Pinpoint the cell where the given text exists, returning its (x, y) midpoint coordinate. 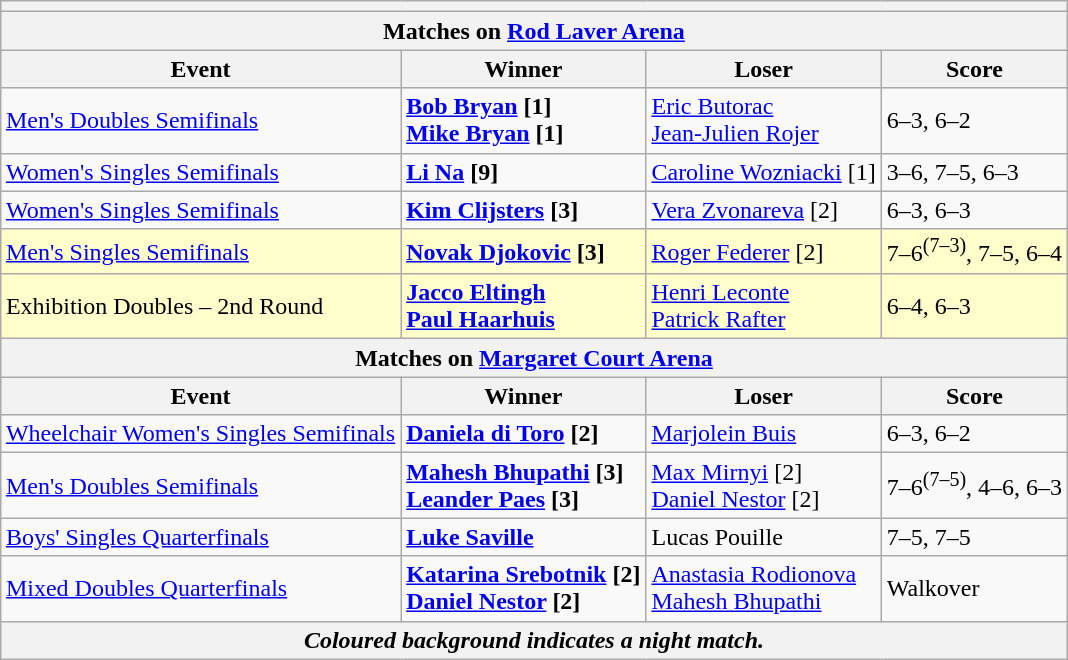
Matches on Margaret Court Arena (534, 358)
Boys' Singles Quarterfinals (200, 537)
Eric Butorac Jean-Julien Rojer (764, 120)
Bob Bryan [1] Mike Bryan [1] (524, 120)
Novak Djokovic [3] (524, 252)
Wheelchair Women's Singles Semifinals (200, 434)
Li Na [9] (524, 172)
Jacco Eltingh Paul Haarhuis (524, 306)
Kim Clijsters [3] (524, 210)
7–6(7–3), 7–5, 6–4 (974, 252)
7–5, 7–5 (974, 537)
Katarina Srebotnik [2] Daniel Nestor [2] (524, 588)
6–3, 6–3 (974, 210)
Caroline Wozniacki [1] (764, 172)
Anastasia Rodionova Mahesh Bhupathi (764, 588)
Max Mirnyi [2] Daniel Nestor [2] (764, 486)
Daniela di Toro [2] (524, 434)
3–6, 7–5, 6–3 (974, 172)
Mahesh Bhupathi [3] Leander Paes [3] (524, 486)
Lucas Pouille (764, 537)
Matches on Rod Laver Arena (534, 31)
Walkover (974, 588)
Henri Leconte Patrick Rafter (764, 306)
6–4, 6–3 (974, 306)
Luke Saville (524, 537)
Mixed Doubles Quarterfinals (200, 588)
Men's Singles Semifinals (200, 252)
Exhibition Doubles – 2nd Round (200, 306)
Roger Federer [2] (764, 252)
7–6(7–5), 4–6, 6–3 (974, 486)
Vera Zvonareva [2] (764, 210)
Coloured background indicates a night match. (534, 640)
Marjolein Buis (764, 434)
